Return (X, Y) of the center of cell containing provided text 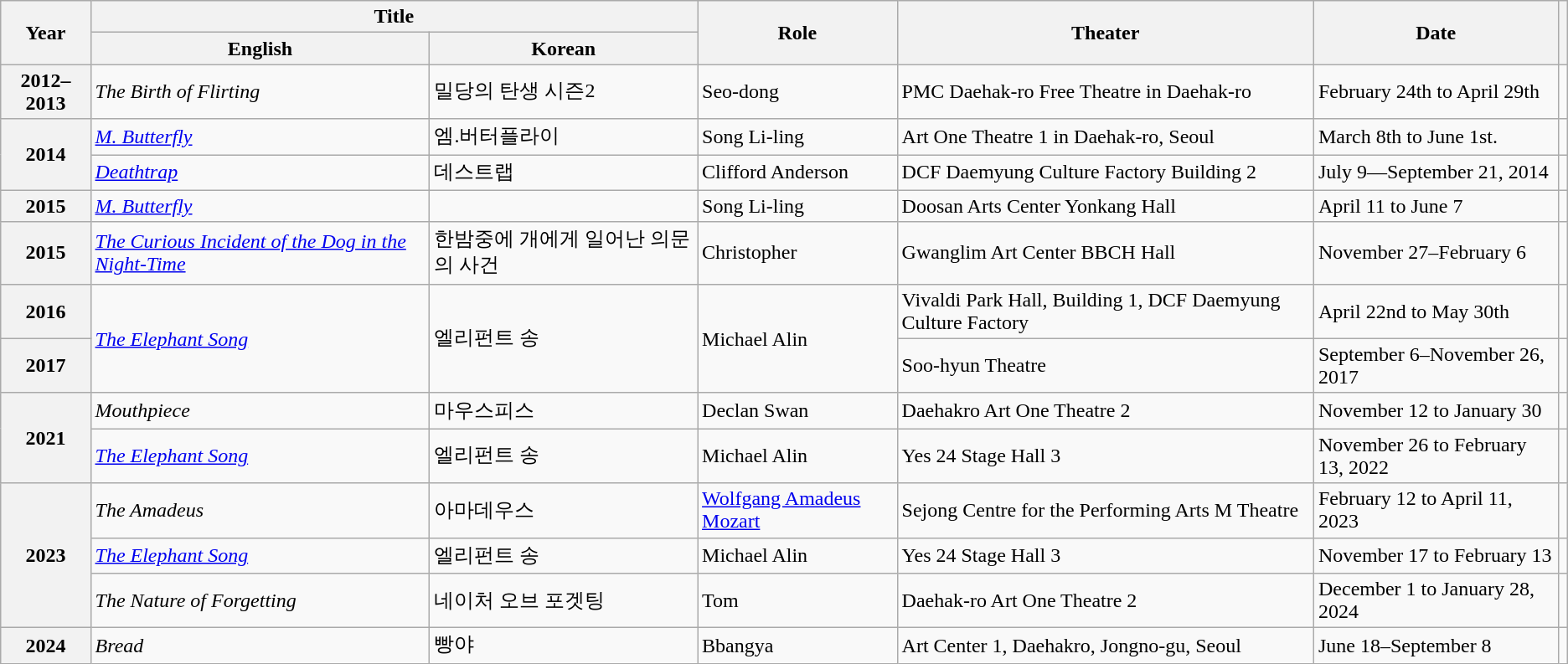
2014 (45, 154)
Art One Theatre 1 in Daehak-ro, Seoul (1106, 137)
Mouthpiece (260, 410)
Deathtrap (260, 172)
February 12 to April 11, 2023 (1436, 511)
2017 (45, 365)
July 9—September 21, 2014 (1436, 172)
엠.버터플라이 (564, 137)
DCF Daemyung Culture Factory Building 2 (1106, 172)
2016 (45, 311)
2024 (45, 646)
한밤중에 개에게 일어난 의문의 사건 (564, 253)
Date (1436, 33)
Bread (260, 646)
2021 (45, 438)
밀당의 탄생 시즌2 (564, 92)
Christopher (797, 253)
April 22nd to May 30th (1436, 311)
Doosan Arts Center Yonkang Hall (1106, 206)
Daehak-ro Art One Theatre 2 (1106, 601)
아마데우스 (564, 511)
Korean (564, 49)
Year (45, 33)
The Amadeus (260, 511)
Wolfgang Amadeus Mozart (797, 511)
June 18–September 8 (1436, 646)
November 26 to February 13, 2022 (1436, 456)
Clifford Anderson (797, 172)
April 11 to June 7 (1436, 206)
마우스피스 (564, 410)
Daehakro Art One Theatre 2 (1106, 410)
Declan Swan (797, 410)
November 12 to January 30 (1436, 410)
Theater (1106, 33)
2012–2013 (45, 92)
November 17 to February 13 (1436, 556)
Bbangya (797, 646)
2023 (45, 556)
The Birth of Flirting (260, 92)
The Curious Incident of the Dog in the Night-Time (260, 253)
Seo-dong (797, 92)
September 6–November 26, 2017 (1436, 365)
Vivaldi Park Hall, Building 1, DCF Daemyung Culture Factory (1106, 311)
Gwanglim Art Center BBCH Hall (1106, 253)
English (260, 49)
Art Center 1, Daehakro, Jongno-gu, Seoul (1106, 646)
네이처 오브 포겟팅 (564, 601)
March 8th to June 1st. (1436, 137)
November 27–February 6 (1436, 253)
Role (797, 33)
Title (394, 17)
February 24th to April 29th (1436, 92)
December 1 to January 28, 2024 (1436, 601)
Sejong Centre for the Performing Arts M Theatre (1106, 511)
PMC Daehak-ro Free Theatre in Daehak-ro (1106, 92)
빵야 (564, 646)
Tom (797, 601)
The Nature of Forgetting (260, 601)
데스트랩 (564, 172)
Soo-hyun Theatre (1106, 365)
